Pinpoint the cell where the given text exists, returning its (X, Y) midpoint coordinate. 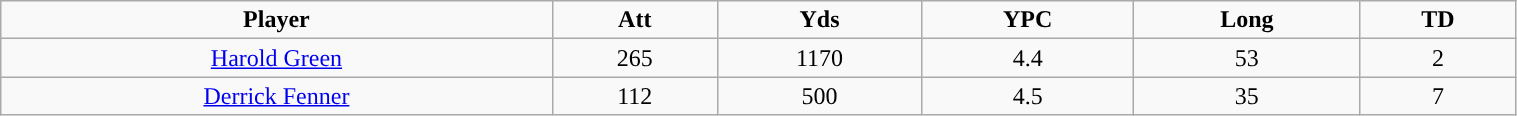
53 (1247, 58)
265 (634, 58)
Derrick Fenner (276, 96)
1170 (819, 58)
4.4 (1028, 58)
35 (1247, 96)
4.5 (1028, 96)
Yds (819, 20)
YPC (1028, 20)
Harold Green (276, 58)
112 (634, 96)
7 (1438, 96)
500 (819, 96)
Att (634, 20)
2 (1438, 58)
Player (276, 20)
TD (1438, 20)
Long (1247, 20)
